Output the [X, Y] coordinate of the center of the cell containing the given text.  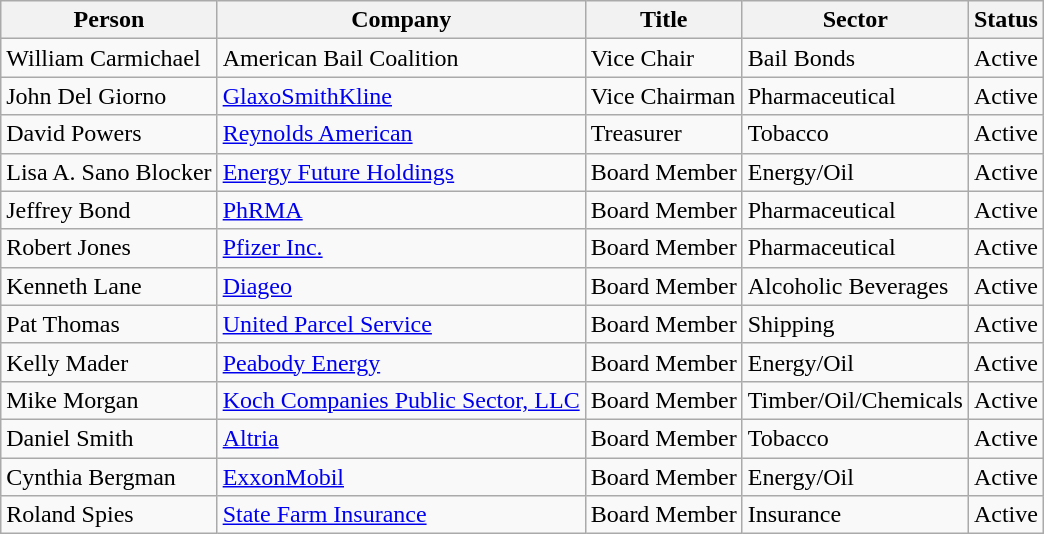
Koch Companies Public Sector, LLC [401, 400]
Person [109, 20]
Energy Future Holdings [401, 172]
Altria [401, 438]
Reynolds American [401, 134]
Sector [855, 20]
Vice Chair [664, 58]
Robert Jones [109, 248]
Cynthia Bergman [109, 477]
GlaxoSmithKline [401, 96]
Vice Chairman [664, 96]
Kelly Mader [109, 362]
Title [664, 20]
Bail Bonds [855, 58]
Roland Spies [109, 515]
Peabody Energy [401, 362]
Mike Morgan [109, 400]
Daniel Smith [109, 438]
ExxonMobil [401, 477]
Insurance [855, 515]
Pat Thomas [109, 324]
Diageo [401, 286]
John Del Giorno [109, 96]
Treasurer [664, 134]
United Parcel Service [401, 324]
State Farm Insurance [401, 515]
Company [401, 20]
Timber/Oil/Chemicals [855, 400]
William Carmichael [109, 58]
Status [1006, 20]
Kenneth Lane [109, 286]
Jeffrey Bond [109, 210]
Lisa A. Sano Blocker [109, 172]
David Powers [109, 134]
Pfizer Inc. [401, 248]
PhRMA [401, 210]
Alcoholic Beverages [855, 286]
American Bail Coalition [401, 58]
Shipping [855, 324]
